Scan for the cell matching the given text and deliver its (X, Y) coordinate at center. 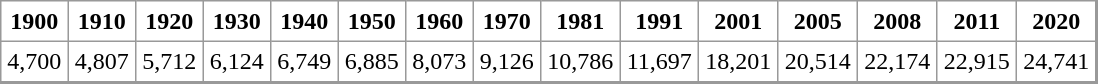
4,807 (102, 62)
1960 (439, 21)
4,700 (34, 62)
22,174 (898, 62)
1930 (237, 21)
9,126 (507, 62)
20,514 (818, 62)
1991 (660, 21)
10,786 (580, 62)
1910 (102, 21)
2001 (739, 21)
1981 (580, 21)
1950 (372, 21)
6,885 (372, 62)
24,741 (1057, 62)
1900 (34, 21)
18,201 (739, 62)
5,712 (169, 62)
2005 (818, 21)
1970 (507, 21)
1920 (169, 21)
11,697 (660, 62)
8,073 (439, 62)
2011 (977, 21)
22,915 (977, 62)
2020 (1057, 21)
1940 (304, 21)
2008 (898, 21)
6,124 (237, 62)
6,749 (304, 62)
